Capture the cell that displays the provided text and extract its [x, y] central coordinate. 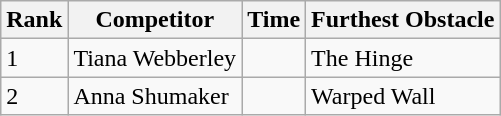
Time [274, 20]
2 [34, 96]
Furthest Obstacle [403, 20]
Rank [34, 20]
1 [34, 58]
Competitor [155, 20]
The Hinge [403, 58]
Anna Shumaker [155, 96]
Tiana Webberley [155, 58]
Warped Wall [403, 96]
